Pinpoint the cell where the given text exists, returning its (x, y) midpoint coordinate. 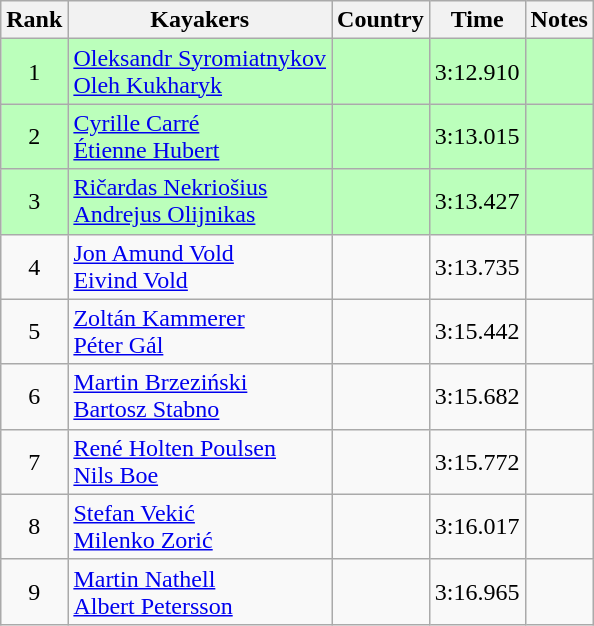
René Holten PoulsenNils Boe (200, 462)
Kayakers (200, 20)
3:15.682 (477, 396)
3:16.965 (477, 592)
Martin NathellAlbert Petersson (200, 592)
3:12.910 (477, 72)
Notes (559, 20)
Ričardas NekriošiusAndrejus Olijnikas (200, 202)
9 (34, 592)
5 (34, 332)
8 (34, 526)
6 (34, 396)
3:16.017 (477, 526)
Martin BrzezińskiBartosz Stabno (200, 396)
Cyrille CarréÉtienne Hubert (200, 136)
2 (34, 136)
3 (34, 202)
Oleksandr SyromiatnykovOleh Kukharyk (200, 72)
Country (381, 20)
Rank (34, 20)
Jon Amund VoldEivind Vold (200, 266)
3:15.772 (477, 462)
3:13.735 (477, 266)
Time (477, 20)
Stefan VekićMilenko Zorić (200, 526)
4 (34, 266)
1 (34, 72)
3:13.427 (477, 202)
Zoltán KammererPéter Gál (200, 332)
7 (34, 462)
3:13.015 (477, 136)
3:15.442 (477, 332)
